Capture the cell that displays the provided text and extract its (x, y) central coordinate. 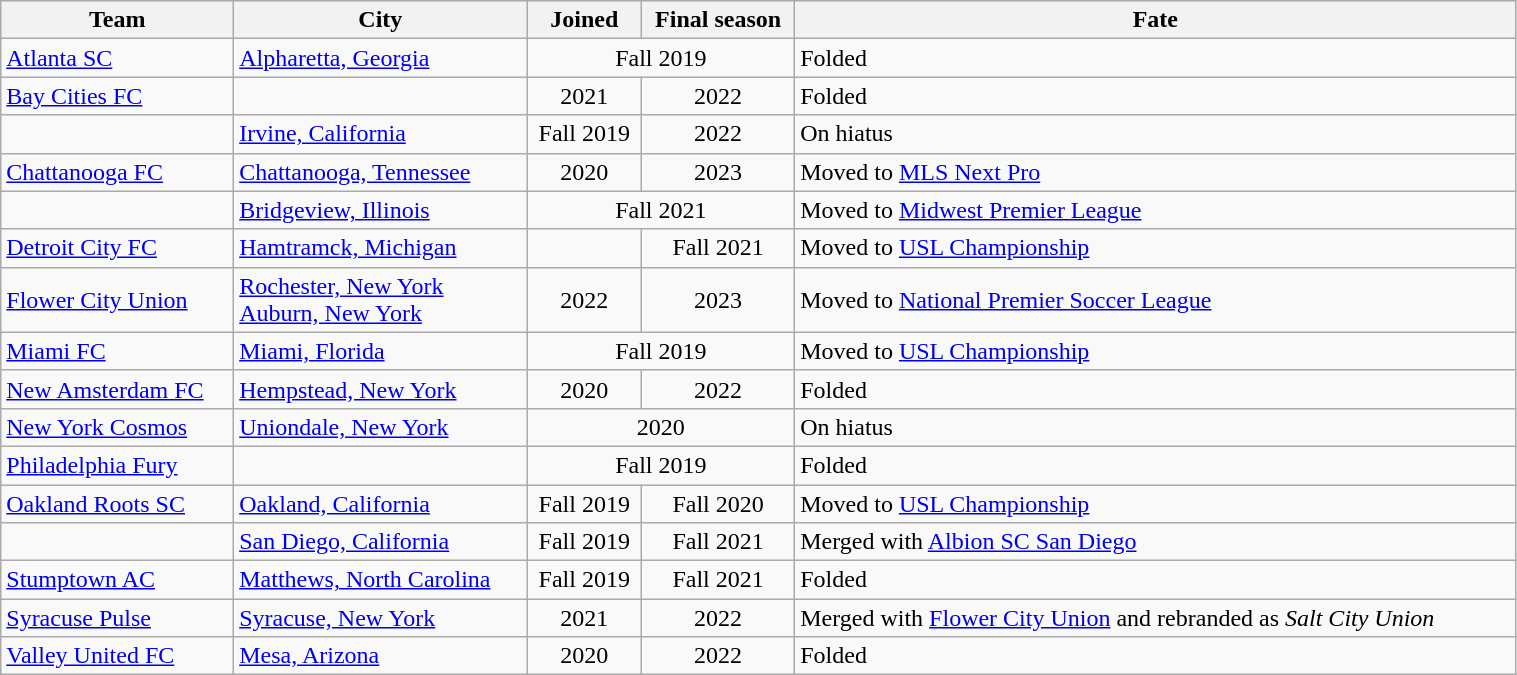
Team (118, 20)
Merged with Flower City Union and rebranded as Salt City Union (1156, 618)
Bay Cities FC (118, 96)
Chattanooga FC (118, 172)
Chattanooga, Tennessee (380, 172)
Moved to National Premier Soccer League (1156, 300)
Fall 2020 (718, 503)
Oakland, California (380, 503)
Stumptown AC (118, 580)
Irvine, California (380, 134)
San Diego, California (380, 542)
Valley United FC (118, 656)
Final season (718, 20)
Miami FC (118, 351)
Oakland Roots SC (118, 503)
Syracuse, New York (380, 618)
Hempstead, New York (380, 389)
Rochester, New YorkAuburn, New York (380, 300)
Merged with Albion SC San Diego (1156, 542)
Mesa, Arizona (380, 656)
Alpharetta, Georgia (380, 58)
Fate (1156, 20)
Flower City Union (118, 300)
New York Cosmos (118, 427)
New Amsterdam FC (118, 389)
Syracuse Pulse (118, 618)
City (380, 20)
Uniondale, New York (380, 427)
Atlanta SC (118, 58)
Bridgeview, Illinois (380, 210)
Philadelphia Fury (118, 465)
Miami, Florida (380, 351)
Joined (584, 20)
Matthews, North Carolina (380, 580)
Hamtramck, Michigan (380, 248)
Moved to MLS Next Pro (1156, 172)
Detroit City FC (118, 248)
Moved to Midwest Premier League (1156, 210)
